Locate the cell with the specified text and output its [X, Y] center coordinate. 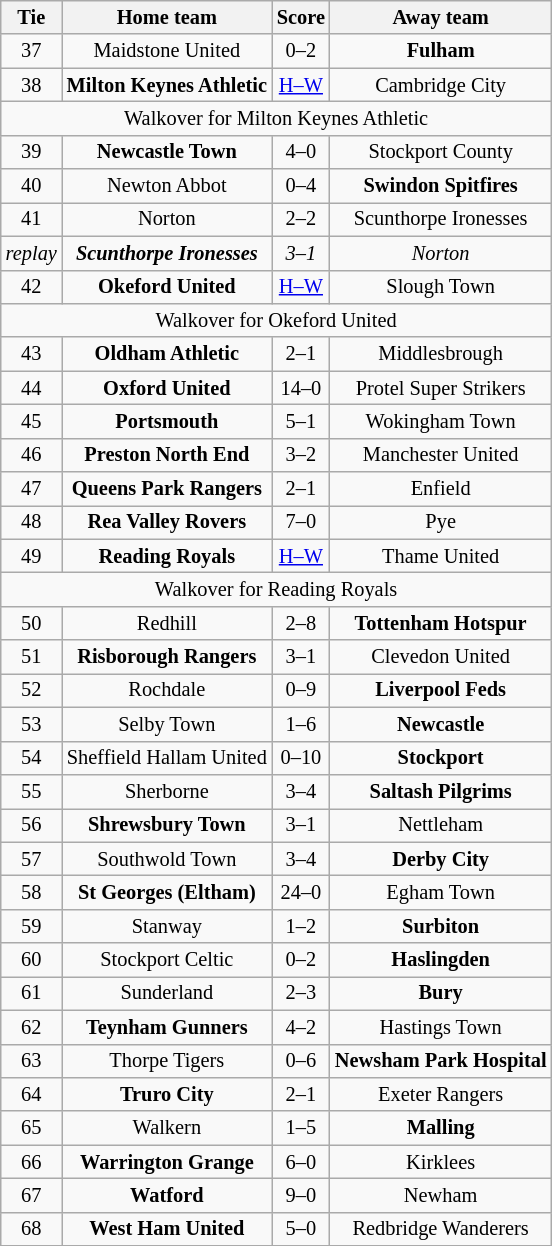
Sheffield Hallam United [167, 758]
64 [32, 1094]
2–2 [301, 219]
Swindon Spitfires [441, 186]
3–2 [301, 455]
53 [32, 724]
Oldham Athletic [167, 354]
44 [32, 388]
Teynham Gunners [167, 1027]
Fulham [441, 51]
Malling [441, 1128]
5–1 [301, 421]
Newsham Park Hospital [441, 1061]
56 [32, 825]
Stockport [441, 758]
Newton Abbot [167, 186]
Reading Royals [167, 556]
Stanway [167, 926]
Milton Keynes Athletic [167, 85]
0–10 [301, 758]
Slough Town [441, 287]
Maidstone United [167, 51]
1–2 [301, 926]
Enfield [441, 489]
43 [32, 354]
0–4 [301, 186]
62 [32, 1027]
Kirklees [441, 1162]
37 [32, 51]
4–0 [301, 152]
Newcastle Town [167, 152]
60 [32, 960]
38 [32, 85]
51 [32, 657]
24–0 [301, 892]
Newcastle [441, 724]
59 [32, 926]
65 [32, 1128]
Bury [441, 993]
Stockport Celtic [167, 960]
Walkern [167, 1128]
Rea Valley Rovers [167, 522]
Home team [167, 17]
Walkover for Okeford United [276, 320]
Pye [441, 522]
Redbridge Wanderers [441, 1229]
Sunderland [167, 993]
4–2 [301, 1027]
48 [32, 522]
54 [32, 758]
40 [32, 186]
66 [32, 1162]
Middlesbrough [441, 354]
6–0 [301, 1162]
Redhill [167, 623]
63 [32, 1061]
39 [32, 152]
2–3 [301, 993]
61 [32, 993]
Walkover for Milton Keynes Athletic [276, 118]
Saltash Pilgrims [441, 791]
Exeter Rangers [441, 1094]
Sherborne [167, 791]
Walkover for Reading Royals [276, 589]
Derby City [441, 859]
14–0 [301, 388]
Preston North End [167, 455]
Hastings Town [441, 1027]
Portsmouth [167, 421]
Manchester United [441, 455]
7–0 [301, 522]
2–8 [301, 623]
1–6 [301, 724]
Okeford United [167, 287]
Queens Park Rangers [167, 489]
50 [32, 623]
Watford [167, 1195]
Risborough Rangers [167, 657]
46 [32, 455]
Truro City [167, 1094]
Protel Super Strikers [441, 388]
49 [32, 556]
52 [32, 690]
replay [32, 253]
Nettleham [441, 825]
Southwold Town [167, 859]
Surbiton [441, 926]
58 [32, 892]
Thame United [441, 556]
Tottenham Hotspur [441, 623]
55 [32, 791]
Cambridge City [441, 85]
St Georges (Eltham) [167, 892]
9–0 [301, 1195]
Oxford United [167, 388]
Haslingden [441, 960]
Wokingham Town [441, 421]
Warrington Grange [167, 1162]
1–5 [301, 1128]
Score [301, 17]
68 [32, 1229]
42 [32, 287]
Rochdale [167, 690]
41 [32, 219]
47 [32, 489]
Tie [32, 17]
0–9 [301, 690]
5–0 [301, 1229]
Thorpe Tigers [167, 1061]
0–6 [301, 1061]
Away team [441, 17]
67 [32, 1195]
Shrewsbury Town [167, 825]
West Ham United [167, 1229]
Newham [441, 1195]
Liverpool Feds [441, 690]
Egham Town [441, 892]
45 [32, 421]
Selby Town [167, 724]
57 [32, 859]
Clevedon United [441, 657]
Stockport County [441, 152]
